Detect which cell encompasses the target text, then output its (X, Y) center coordinate. 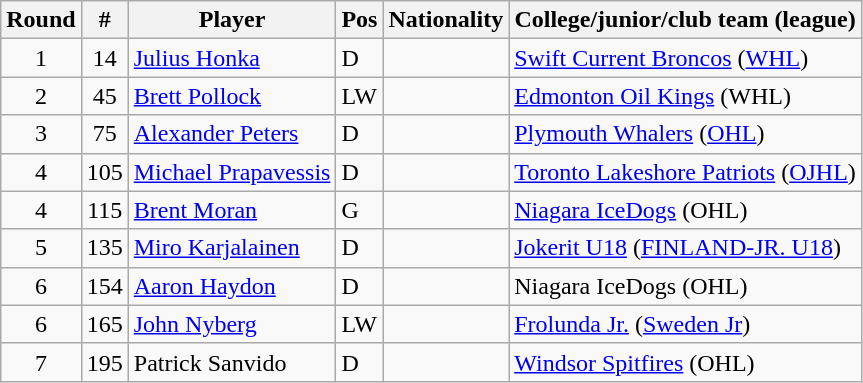
5 (41, 248)
Edmonton Oil Kings (WHL) (686, 96)
Swift Current Broncos (WHL) (686, 58)
John Nyberg (232, 324)
135 (104, 248)
154 (104, 286)
Michael Prapavessis (232, 172)
105 (104, 172)
3 (41, 134)
Patrick Sanvido (232, 362)
Plymouth Whalers (OHL) (686, 134)
# (104, 20)
195 (104, 362)
Brent Moran (232, 210)
Frolunda Jr. (Sweden Jr) (686, 324)
14 (104, 58)
Alexander Peters (232, 134)
165 (104, 324)
Windsor Spitfires (OHL) (686, 362)
Julius Honka (232, 58)
Aaron Haydon (232, 286)
Pos (360, 20)
2 (41, 96)
Brett Pollock (232, 96)
75 (104, 134)
Miro Karjalainen (232, 248)
College/junior/club team (league) (686, 20)
115 (104, 210)
7 (41, 362)
Player (232, 20)
45 (104, 96)
G (360, 210)
Jokerit U18 (FINLAND-JR. U18) (686, 248)
1 (41, 58)
Nationality (446, 20)
Toronto Lakeshore Patriots (OJHL) (686, 172)
Round (41, 20)
